Detect which cell encompasses the target text, then output its [x, y] center coordinate. 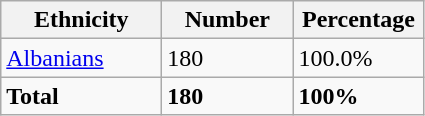
Percentage [358, 20]
Albanians [82, 58]
Ethnicity [82, 20]
Number [228, 20]
Total [82, 96]
100% [358, 96]
100.0% [358, 58]
